For the text-containing cell, return its midpoint in [X, Y] coordinate format. 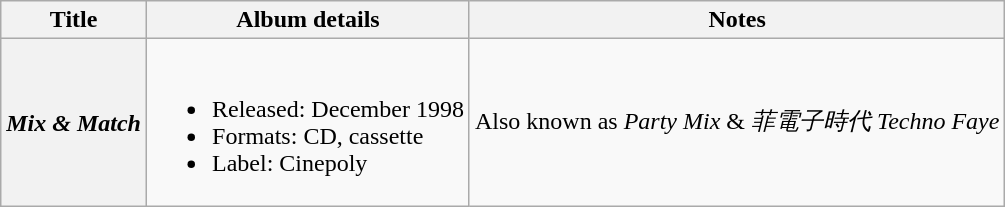
Released: December 1998Formats: CD, cassetteLabel: Cinepoly [308, 122]
Title [74, 20]
Album details [308, 20]
Mix & Match [74, 122]
Notes [736, 20]
Also known as Party Mix & 菲電子時代 Techno Faye [736, 122]
